Return [X, Y] of the center of cell containing provided text 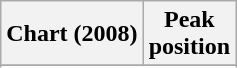
Peakposition [189, 34]
Chart (2008) [72, 34]
